Output the (x, y) coordinate of the center of the cell containing the given text.  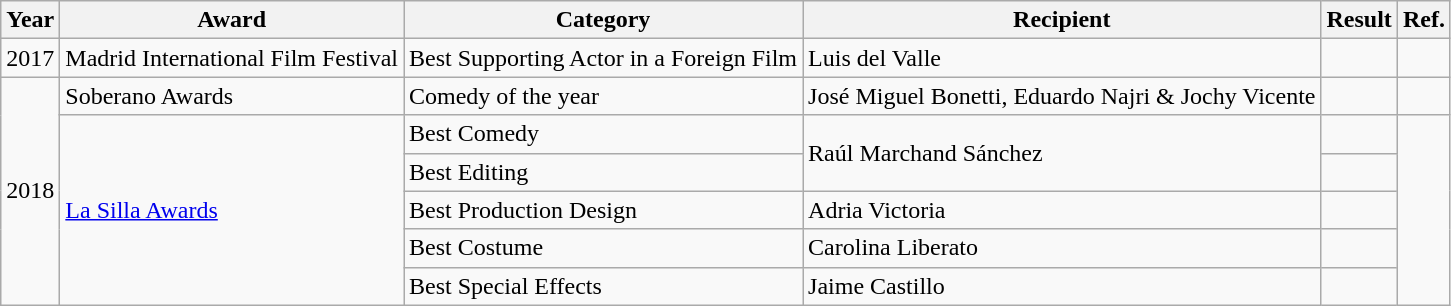
Adria Victoria (1062, 210)
2017 (30, 58)
Recipient (1062, 20)
Luis del Valle (1062, 58)
Best Special Effects (604, 286)
Best Editing (604, 172)
Soberano Awards (232, 96)
Result (1359, 20)
Raúl Marchand Sánchez (1062, 153)
Award (232, 20)
Year (30, 20)
Jaime Castillo (1062, 286)
Best Comedy (604, 134)
Best Costume (604, 248)
Best Production Design (604, 210)
Category (604, 20)
Ref. (1424, 20)
Best Supporting Actor in a Foreign Film (604, 58)
Comedy of the year (604, 96)
2018 (30, 191)
José Miguel Bonetti, Eduardo Najri & Jochy Vicente (1062, 96)
Carolina Liberato (1062, 248)
La Silla Awards (232, 210)
Madrid International Film Festival (232, 58)
